Determine the [X, Y] coordinate at the center of the cell enclosing the given text.  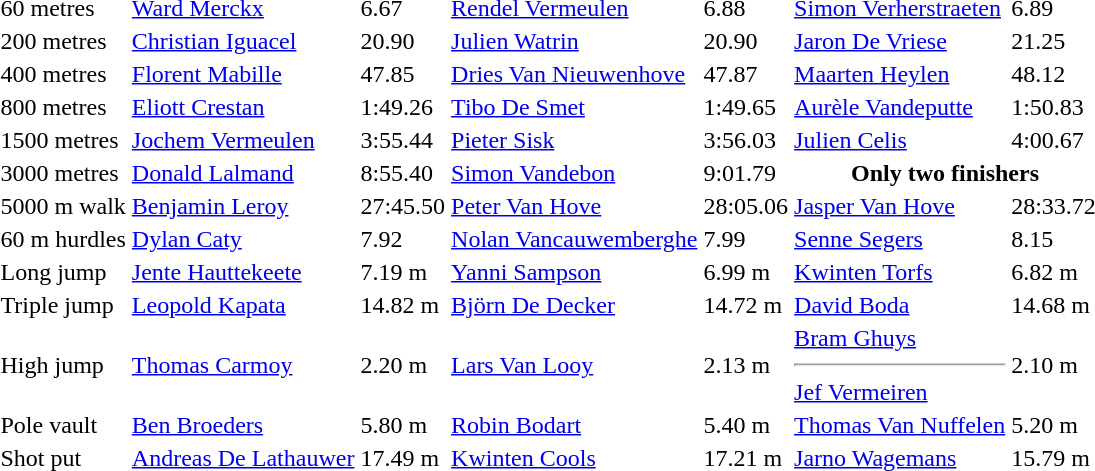
Pieter Sisk [574, 140]
Julien Watrin [574, 41]
Aurèle Vandeputte [900, 107]
Bram GhuysJef Vermeiren [900, 365]
47.85 [403, 74]
3:56.03 [746, 140]
8:55.40 [403, 173]
Benjamin Leroy [243, 206]
1:49.26 [403, 107]
Thomas Carmoy [243, 365]
Maarten Heylen [900, 74]
Senne Segers [900, 239]
Tibo De Smet [574, 107]
7.19 m [403, 272]
Leopold Kapata [243, 305]
Lars Van Looy [574, 365]
1:49.65 [746, 107]
27:45.50 [403, 206]
Robin Bodart [574, 425]
5.40 m [746, 425]
3:55.44 [403, 140]
Dylan Caty [243, 239]
47.87 [746, 74]
Florent Mabille [243, 74]
Jasper Van Hove [900, 206]
6.99 m [746, 272]
7.99 [746, 239]
Nolan Vancauwemberghe [574, 239]
2.13 m [746, 365]
14.82 m [403, 305]
Christian Iguacel [243, 41]
Thomas Van Nuffelen [900, 425]
Jente Hauttekeete [243, 272]
Jaron De Vriese [900, 41]
Ben Broeders [243, 425]
David Boda [900, 305]
Dries Van Nieuwenhove [574, 74]
Jochem Vermeulen [243, 140]
5.80 m [403, 425]
7.92 [403, 239]
Kwinten Torfs [900, 272]
Simon Vandebon [574, 173]
14.72 m [746, 305]
Peter Van Hove [574, 206]
28:05.06 [746, 206]
Donald Lalmand [243, 173]
Yanni Sampson [574, 272]
Julien Celis [900, 140]
9:01.79 [746, 173]
Eliott Crestan [243, 107]
2.20 m [403, 365]
Björn De Decker [574, 305]
